Determine the (x, y) coordinate at the center of the cell enclosing the given text.  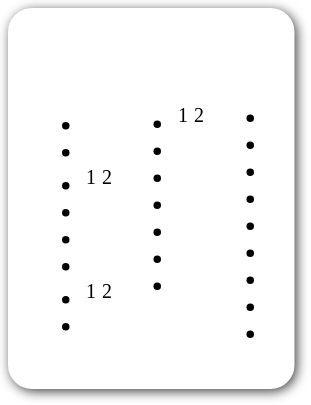
1 21 2 1 2 (151, 198)
1 21 2 (68, 212)
1 2 (162, 212)
